Pinpoint the cell where the given text exists, returning its [X, Y] midpoint coordinate. 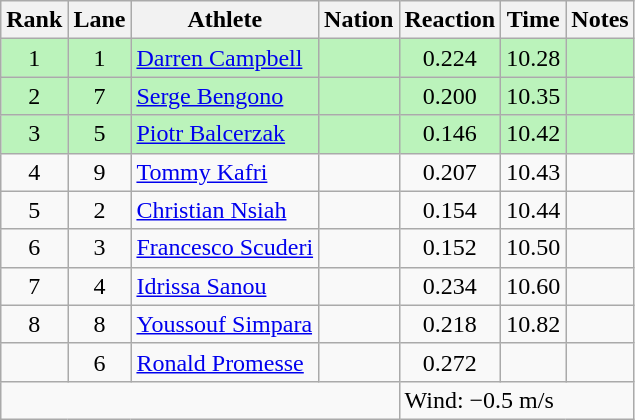
Tommy Kafri [225, 172]
10.28 [534, 58]
Christian Nsiah [225, 210]
0.146 [450, 134]
Ronald Promesse [225, 362]
10.42 [534, 134]
Francesco Scuderi [225, 248]
10.43 [534, 172]
Darren Campbell [225, 58]
9 [100, 172]
Idrissa Sanou [225, 286]
Piotr Balcerzak [225, 134]
0.200 [450, 96]
0.152 [450, 248]
Nation [359, 20]
10.60 [534, 286]
Rank [34, 20]
Reaction [450, 20]
10.35 [534, 96]
Lane [100, 20]
0.234 [450, 286]
10.50 [534, 248]
Wind: −0.5 m/s [516, 400]
10.44 [534, 210]
Serge Bengono [225, 96]
10.82 [534, 324]
0.218 [450, 324]
Time [534, 20]
Youssouf Simpara [225, 324]
Notes [600, 20]
0.272 [450, 362]
0.154 [450, 210]
0.224 [450, 58]
0.207 [450, 172]
Athlete [225, 20]
